Scan for the cell matching the given text and deliver its [x, y] coordinate at center. 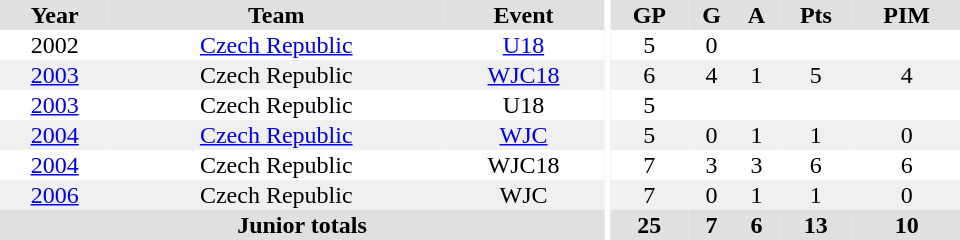
G [711, 15]
Event [524, 15]
10 [906, 225]
Pts [816, 15]
2006 [54, 195]
PIM [906, 15]
13 [816, 225]
GP [649, 15]
25 [649, 225]
Team [276, 15]
Junior totals [302, 225]
Year [54, 15]
2002 [54, 45]
A [757, 15]
